Identify which cell holds the provided text, then report its (X, Y) central coordinate. 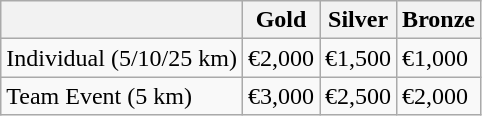
Individual (5/10/25 km) (122, 58)
€2,500 (358, 96)
Gold (280, 20)
€1,500 (358, 58)
€3,000 (280, 96)
€1,000 (439, 58)
Silver (358, 20)
Bronze (439, 20)
Team Event (5 km) (122, 96)
